Capture the cell that displays the provided text and extract its [x, y] central coordinate. 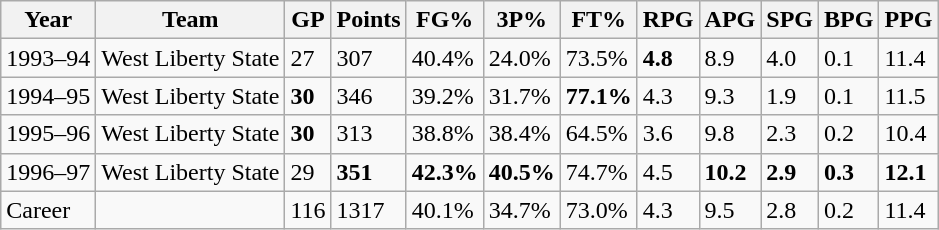
39.2% [444, 96]
Year [48, 20]
4.0 [790, 58]
GP [308, 20]
3.6 [668, 134]
346 [368, 96]
1.9 [790, 96]
APG [730, 20]
2.3 [790, 134]
34.7% [522, 210]
29 [308, 172]
38.8% [444, 134]
FT% [598, 20]
40.1% [444, 210]
1994–95 [48, 96]
Points [368, 20]
74.7% [598, 172]
11.5 [908, 96]
1996–97 [48, 172]
64.5% [598, 134]
SPG [790, 20]
4.8 [668, 58]
12.1 [908, 172]
PPG [908, 20]
10.2 [730, 172]
40.5% [522, 172]
313 [368, 134]
27 [308, 58]
1317 [368, 210]
Team [190, 20]
Career [48, 210]
77.1% [598, 96]
351 [368, 172]
24.0% [522, 58]
1995–96 [48, 134]
3P% [522, 20]
38.4% [522, 134]
4.5 [668, 172]
9.8 [730, 134]
RPG [668, 20]
73.0% [598, 210]
9.5 [730, 210]
31.7% [522, 96]
42.3% [444, 172]
73.5% [598, 58]
8.9 [730, 58]
10.4 [908, 134]
BPG [849, 20]
116 [308, 210]
2.8 [790, 210]
9.3 [730, 96]
0.3 [849, 172]
1993–94 [48, 58]
FG% [444, 20]
2.9 [790, 172]
40.4% [444, 58]
307 [368, 58]
